Determine the [X, Y] coordinate at the center of the cell enclosing the given text.  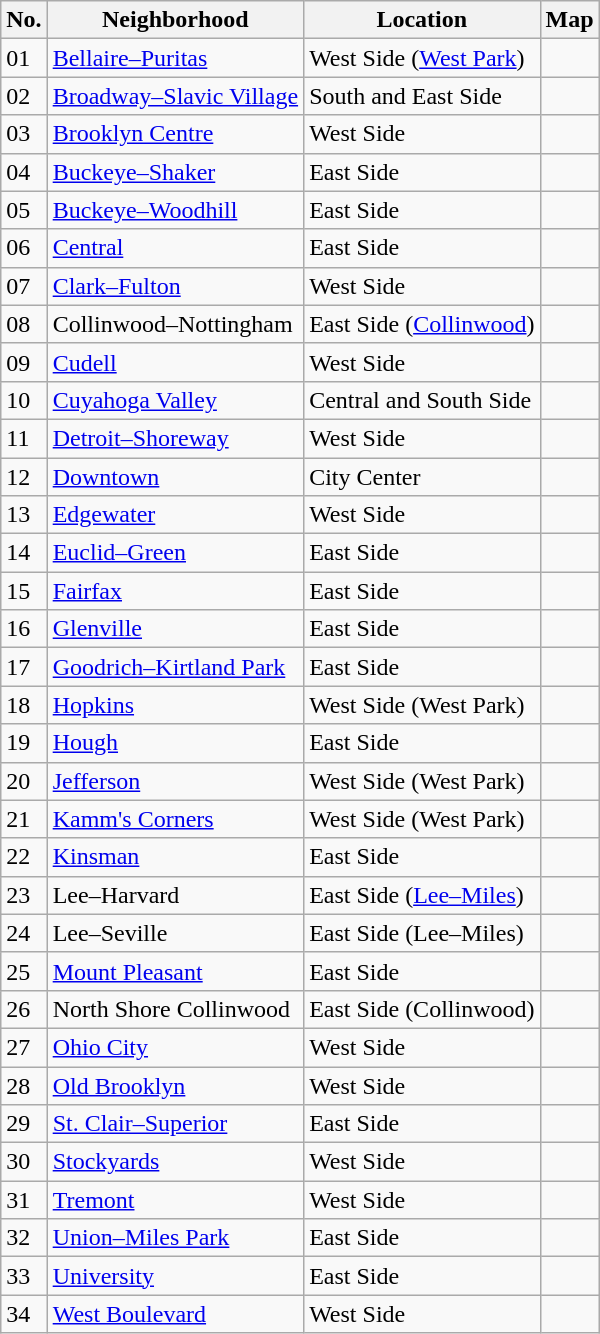
07 [24, 286]
27 [24, 1047]
03 [24, 134]
Hough [175, 743]
Bellaire–Puritas [175, 58]
10 [24, 400]
Lee–Harvard [175, 895]
Stockyards [175, 1162]
City Center [422, 477]
13 [24, 515]
Buckeye–Woodhill [175, 210]
Neighborhood [175, 20]
Downtown [175, 477]
Hopkins [175, 705]
North Shore Collinwood [175, 1009]
Central [175, 248]
11 [24, 438]
Buckeye–Shaker [175, 172]
09 [24, 362]
Clark–Fulton [175, 286]
Brooklyn Centre [175, 134]
Glenville [175, 629]
26 [24, 1009]
Fairfax [175, 591]
West Boulevard [175, 1314]
34 [24, 1314]
31 [24, 1200]
28 [24, 1085]
Edgewater [175, 515]
Broadway–Slavic Village [175, 96]
St. Clair–Superior [175, 1124]
06 [24, 248]
Lee–Seville [175, 933]
30 [24, 1162]
22 [24, 857]
04 [24, 172]
Location [422, 20]
08 [24, 324]
Ohio City [175, 1047]
Cuyahoga Valley [175, 400]
Cudell [175, 362]
Old Brooklyn [175, 1085]
24 [24, 933]
25 [24, 971]
Mount Pleasant [175, 971]
17 [24, 667]
01 [24, 58]
14 [24, 553]
Kinsman [175, 857]
05 [24, 210]
Jefferson [175, 781]
15 [24, 591]
29 [24, 1124]
18 [24, 705]
Goodrich–Kirtland Park [175, 667]
23 [24, 895]
Kamm's Corners [175, 819]
University [175, 1276]
02 [24, 96]
21 [24, 819]
20 [24, 781]
Collinwood–Nottingham [175, 324]
Union–Miles Park [175, 1238]
Detroit–Shoreway [175, 438]
33 [24, 1276]
Tremont [175, 1200]
Euclid–Green [175, 553]
32 [24, 1238]
Map [570, 20]
South and East Side [422, 96]
Central and South Side [422, 400]
16 [24, 629]
No. [24, 20]
19 [24, 743]
12 [24, 477]
